Pinpoint the cell where the given text exists, returning its [x, y] midpoint coordinate. 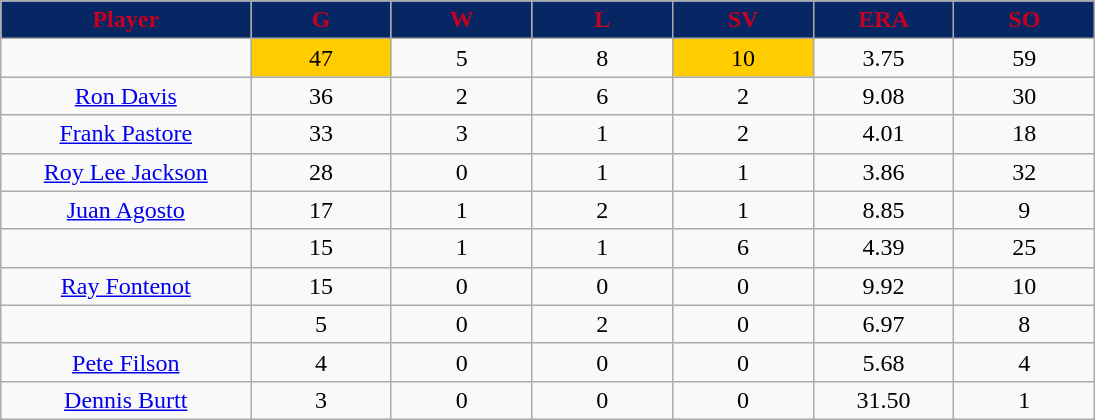
9 [1024, 210]
Frank Pastore [126, 134]
3.86 [884, 172]
SV [744, 20]
25 [1024, 248]
5.68 [884, 362]
Ray Fontenot [126, 286]
31.50 [884, 400]
Player [126, 20]
W [462, 20]
9.92 [884, 286]
L [602, 20]
ERA [884, 20]
28 [322, 172]
30 [1024, 96]
Roy Lee Jackson [126, 172]
SO [1024, 20]
Juan Agosto [126, 210]
Pete Filson [126, 362]
47 [322, 58]
32 [1024, 172]
4.39 [884, 248]
Dennis Burtt [126, 400]
Ron Davis [126, 96]
33 [322, 134]
8.85 [884, 210]
6.97 [884, 324]
4.01 [884, 134]
9.08 [884, 96]
59 [1024, 58]
18 [1024, 134]
36 [322, 96]
3.75 [884, 58]
G [322, 20]
17 [322, 210]
